Output the [X, Y] coordinate of the center of the cell containing the given text.  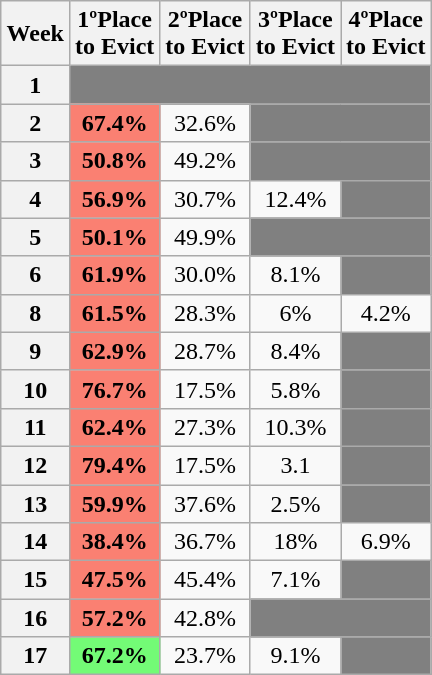
28.3% [205, 313]
28.7% [205, 351]
47.5% [114, 580]
12.4% [295, 199]
67.4% [114, 123]
1 [35, 85]
5 [35, 237]
16 [35, 618]
2.5% [295, 503]
8.4% [295, 351]
11 [35, 427]
7.1% [295, 580]
49.9% [205, 237]
61.5% [114, 313]
36.7% [205, 542]
9 [35, 351]
6% [295, 313]
57.2% [114, 618]
2 [35, 123]
42.8% [205, 618]
13 [35, 503]
2ºPlaceto Evict [205, 34]
15 [35, 580]
50.1% [114, 237]
18% [295, 542]
4 [35, 199]
8 [35, 313]
62.4% [114, 427]
10 [35, 389]
Week [35, 34]
49.2% [205, 161]
9.1% [295, 656]
62.9% [114, 351]
1ºPlaceto Evict [114, 34]
50.8% [114, 161]
32.6% [205, 123]
4ºPlaceto Evict [386, 34]
79.4% [114, 465]
5.8% [295, 389]
10.3% [295, 427]
3.1 [295, 465]
37.6% [205, 503]
76.7% [114, 389]
59.9% [114, 503]
3 [35, 161]
17 [35, 656]
45.4% [205, 580]
56.9% [114, 199]
3ºPlaceto Evict [295, 34]
30.0% [205, 275]
4.2% [386, 313]
23.7% [205, 656]
30.7% [205, 199]
6.9% [386, 542]
8.1% [295, 275]
12 [35, 465]
38.4% [114, 542]
27.3% [205, 427]
6 [35, 275]
14 [35, 542]
61.9% [114, 275]
67.2% [114, 656]
